Locate the cell with the specified text and output its [x, y] center coordinate. 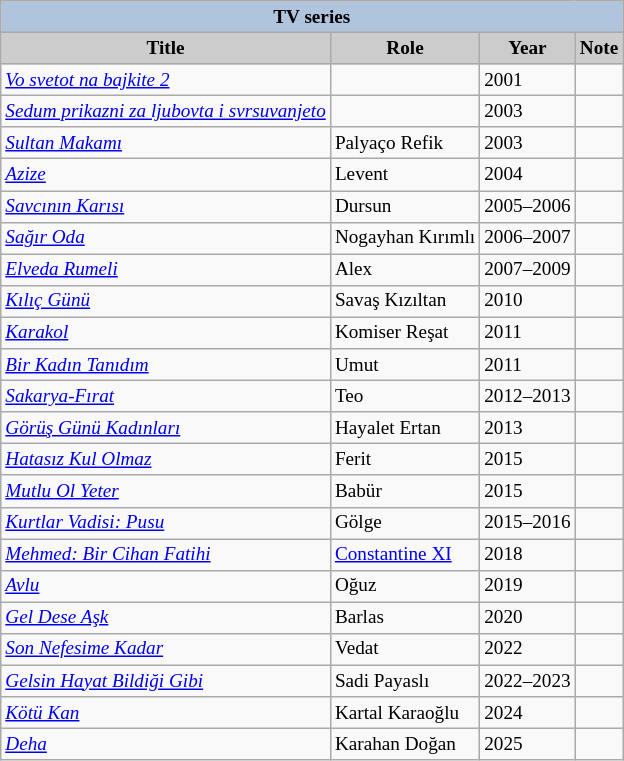
Levent [404, 175]
Year [528, 48]
2006–2007 [528, 238]
2018 [528, 554]
Karahan Doğan [404, 744]
Kötü Kan [166, 713]
Teo [404, 396]
Barlas [404, 618]
Bir Kadın Tanıdım [166, 365]
Deha [166, 744]
2012–2013 [528, 396]
Palyaço Refik [404, 143]
Dursun [404, 206]
Kurtlar Vadisi: Pusu [166, 523]
Umut [404, 365]
Sağır Oda [166, 238]
Gelsin Hayat Bildiği Gibi [166, 681]
Kartal Karaoğlu [404, 713]
Komiser Reşat [404, 333]
2007–2009 [528, 270]
Sultan Makamı [166, 143]
2004 [528, 175]
2013 [528, 428]
Elveda Rumeli [166, 270]
Kılıç Günü [166, 301]
2019 [528, 586]
Azize [166, 175]
2022–2023 [528, 681]
2005–2006 [528, 206]
Mutlu Ol Yeter [166, 491]
Role [404, 48]
Gölge [404, 523]
Constantine XI [404, 554]
Avlu [166, 586]
Note [599, 48]
Savaş Kızıltan [404, 301]
Babür [404, 491]
Hatasız Kul Olmaz [166, 460]
Son Nefesime Kadar [166, 649]
2024 [528, 713]
Savcının Karısı [166, 206]
Title [166, 48]
Mehmed: Bir Cihan Fatihi [166, 554]
Karakol [166, 333]
Ferit [404, 460]
TV series [312, 17]
Görüş Günü Kadınları [166, 428]
Vo svetot na bajkite 2 [166, 80]
Sedum prikazni za ljubovta i svrsuvanjeto [166, 111]
Gel Dese Aşk [166, 618]
Alex [404, 270]
2001 [528, 80]
Sakarya-Fırat [166, 396]
Nogayhan Kırımlı [404, 238]
2020 [528, 618]
Vedat [404, 649]
2015–2016 [528, 523]
Oğuz [404, 586]
2010 [528, 301]
Hayalet Ertan [404, 428]
Sadi Payaslı [404, 681]
2025 [528, 744]
2022 [528, 649]
